Determine the (x, y) coordinate at the center of the cell enclosing the given text.  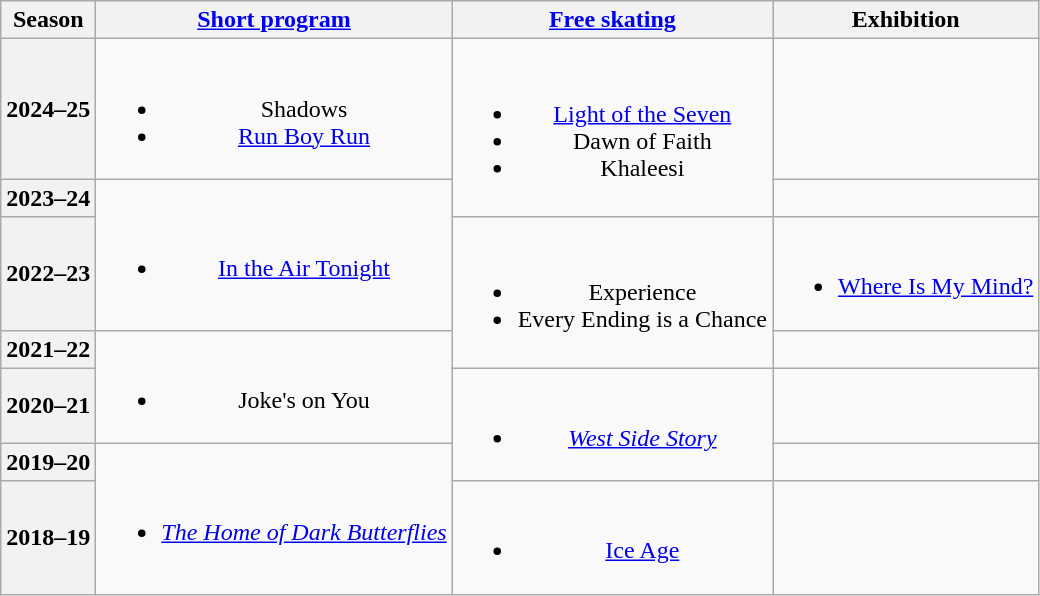
Joke's on You (274, 386)
Where Is My Mind? (905, 274)
In the Air Tonight (274, 254)
2023–24 (48, 198)
The Home of Dark Butterflies (274, 518)
Ice Age (612, 538)
2024–25 (48, 109)
Light of the Seven Dawn of Faith Khaleesi (612, 128)
2018–19 (48, 538)
2019–20 (48, 462)
2022–23 (48, 274)
Experience Every Ending is a Chance (612, 292)
Season (48, 20)
2020–21 (48, 406)
ShadowsRun Boy Run (274, 109)
2021–22 (48, 349)
Free skating (612, 20)
Short program (274, 20)
Exhibition (905, 20)
West Side Story (612, 424)
